Pinpoint the cell where the given text exists, returning its (X, Y) midpoint coordinate. 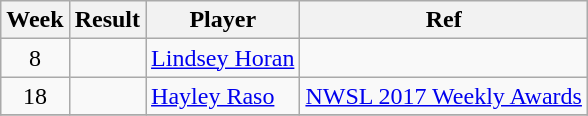
Lindsey Horan (223, 58)
8 (35, 58)
NWSL 2017 Weekly Awards (444, 96)
Hayley Raso (223, 96)
Week (35, 20)
Player (223, 20)
18 (35, 96)
Ref (444, 20)
Result (107, 20)
